Find where the given text appears and provide that cell's center as (x, y) coordinate. 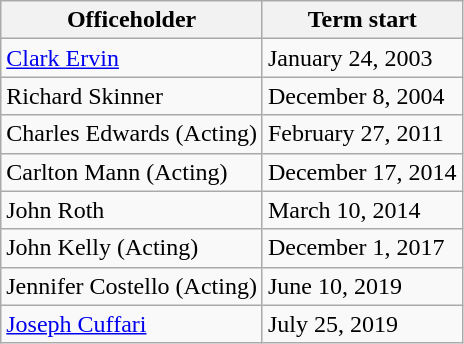
June 10, 2019 (362, 286)
Officeholder (132, 20)
December 1, 2017 (362, 248)
Term start (362, 20)
December 17, 2014 (362, 172)
Richard Skinner (132, 96)
July 25, 2019 (362, 324)
John Kelly (Acting) (132, 248)
Carlton Mann (Acting) (132, 172)
March 10, 2014 (362, 210)
Clark Ervin (132, 58)
January 24, 2003 (362, 58)
February 27, 2011 (362, 134)
December 8, 2004 (362, 96)
Joseph Cuffari (132, 324)
Charles Edwards (Acting) (132, 134)
John Roth (132, 210)
Jennifer Costello (Acting) (132, 286)
